Capture the cell that displays the provided text and extract its (x, y) central coordinate. 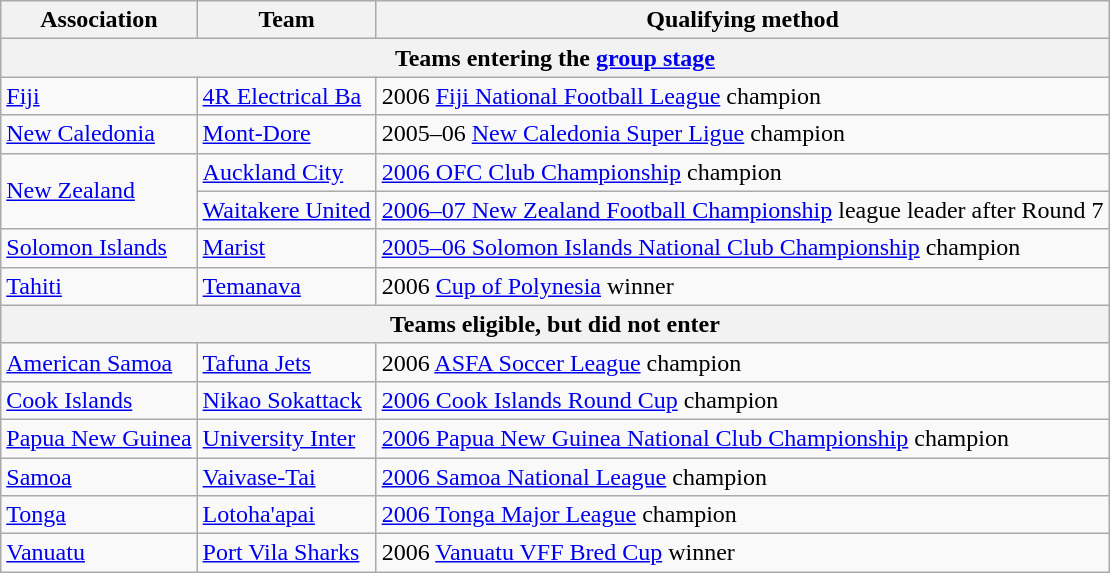
2005–06 New Caledonia Super Ligue champion (742, 134)
4R Electrical Ba (286, 96)
Auckland City (286, 172)
2006 Papua New Guinea National Club Championship champion (742, 438)
Qualifying method (742, 20)
Teams eligible, but did not enter (555, 324)
Teams entering the group stage (555, 58)
Vanuatu (99, 553)
2005–06 Solomon Islands National Club Championship champion (742, 248)
2006 Vanuatu VFF Bred Cup winner (742, 553)
Team (286, 20)
Nikao Sokattack (286, 400)
Samoa (99, 477)
2006 ASFA Soccer League champion (742, 362)
2006 Fiji National Football League champion (742, 96)
Solomon Islands (99, 248)
Cook Islands (99, 400)
Tonga (99, 515)
2006 Samoa National League champion (742, 477)
Association (99, 20)
American Samoa (99, 362)
University Inter (286, 438)
New Zealand (99, 191)
Marist (286, 248)
2006 Tonga Major League champion (742, 515)
Tafuna Jets (286, 362)
Mont-Dore (286, 134)
2006 OFC Club Championship champion (742, 172)
Port Vila Sharks (286, 553)
Temanava (286, 286)
2006–07 New Zealand Football Championship league leader after Round 7 (742, 210)
Tahiti (99, 286)
Vaivase-Tai (286, 477)
Waitakere United (286, 210)
2006 Cup of Polynesia winner (742, 286)
2006 Cook Islands Round Cup champion (742, 400)
New Caledonia (99, 134)
Fiji (99, 96)
Lotoha'apai (286, 515)
Papua New Guinea (99, 438)
